From the cell containing the given text, extract its center point as [x, y] coordinate. 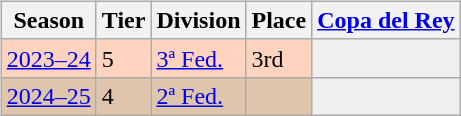
Tier [124, 20]
2ª Fed. [198, 96]
2024–25 [48, 96]
Place [279, 20]
5 [124, 58]
3ª Fed. [198, 58]
3rd [279, 58]
Copa del Rey [386, 20]
4 [124, 96]
Season [48, 20]
2023–24 [48, 58]
Division [198, 20]
